Extract the [X, Y] coordinate from the center of the cell holding the provided text.  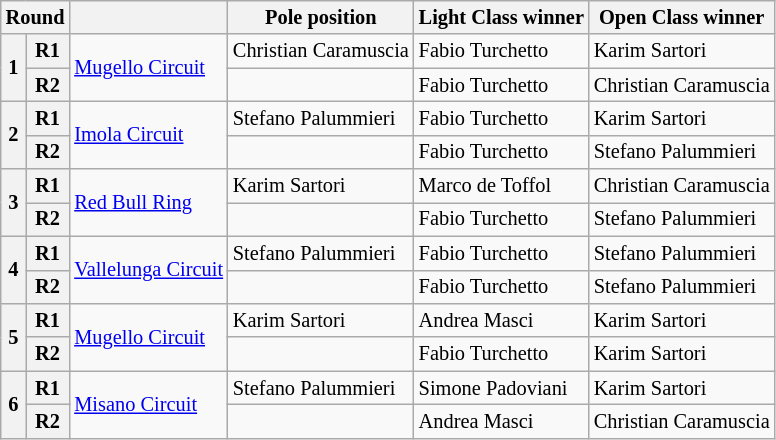
3 [14, 202]
Misano Circuit [148, 404]
Open Class winner [682, 17]
1 [14, 68]
2 [14, 134]
Light Class winner [502, 17]
Marco de Toffol [502, 186]
Round [36, 17]
5 [14, 336]
Red Bull Ring [148, 202]
Imola Circuit [148, 134]
Simone Padoviani [502, 388]
Pole position [321, 17]
6 [14, 404]
Vallelunga Circuit [148, 270]
4 [14, 270]
